From the cell containing the given text, extract its center point as [X, Y] coordinate. 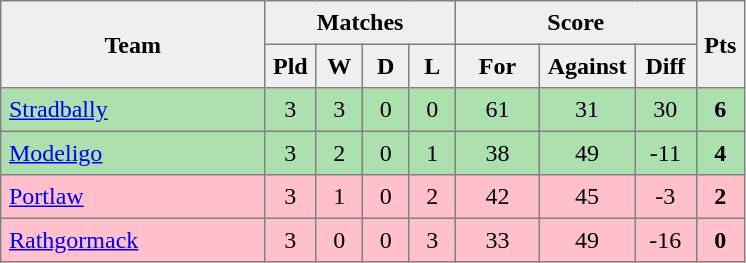
L [432, 66]
D [385, 66]
42 [497, 197]
Matches [360, 23]
Pld [290, 66]
Team [133, 44]
-11 [666, 153]
Rathgormack [133, 240]
Portlaw [133, 197]
33 [497, 240]
30 [666, 110]
-16 [666, 240]
38 [497, 153]
6 [720, 110]
4 [720, 153]
For [497, 66]
-3 [666, 197]
W [339, 66]
45 [586, 197]
Stradbally [133, 110]
Diff [666, 66]
Score [576, 23]
61 [497, 110]
Against [586, 66]
31 [586, 110]
Modeligo [133, 153]
Pts [720, 44]
